Identify which cell holds the provided text, then report its [x, y] central coordinate. 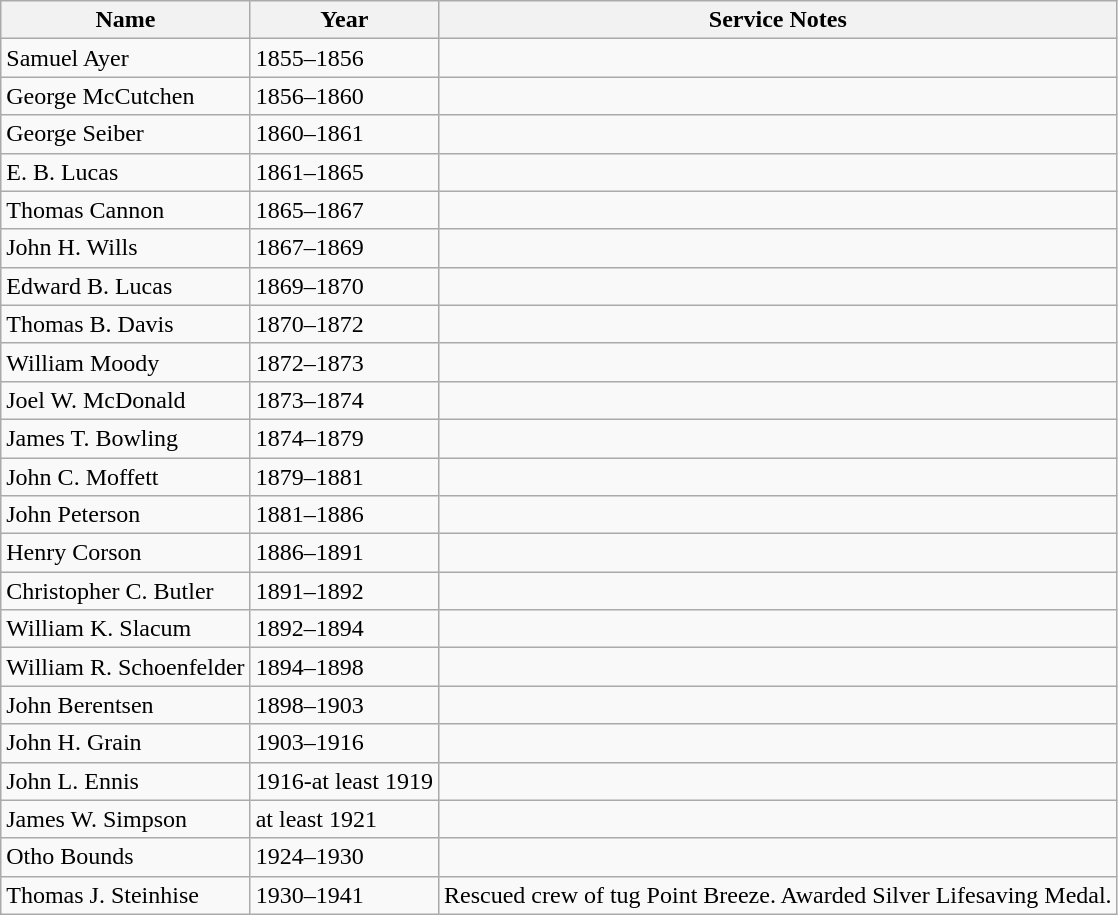
1924–1930 [344, 857]
E. B. Lucas [126, 172]
1898–1903 [344, 705]
1903–1916 [344, 743]
1870–1872 [344, 324]
1892–1894 [344, 629]
1879–1881 [344, 477]
James W. Simpson [126, 819]
John Berentsen [126, 705]
John Peterson [126, 515]
1891–1892 [344, 591]
at least 1921 [344, 819]
1881–1886 [344, 515]
1873–1874 [344, 400]
William Moody [126, 362]
1861–1865 [344, 172]
1930–1941 [344, 895]
1916-at least 1919 [344, 781]
Henry Corson [126, 553]
Otho Bounds [126, 857]
1894–1898 [344, 667]
John L. Ennis [126, 781]
Year [344, 20]
1856–1860 [344, 96]
Thomas Cannon [126, 210]
1860–1861 [344, 134]
William R. Schoenfelder [126, 667]
Edward B. Lucas [126, 286]
John H. Grain [126, 743]
Samuel Ayer [126, 58]
1872–1873 [344, 362]
Joel W. McDonald [126, 400]
Rescued crew of tug Point Breeze. Awarded Silver Lifesaving Medal. [778, 895]
Name [126, 20]
Christopher C. Butler [126, 591]
George Seiber [126, 134]
1855–1856 [344, 58]
James T. Bowling [126, 438]
1865–1867 [344, 210]
1867–1869 [344, 248]
1874–1879 [344, 438]
George McCutchen [126, 96]
Service Notes [778, 20]
1886–1891 [344, 553]
John H. Wills [126, 248]
Thomas B. Davis [126, 324]
William K. Slacum [126, 629]
Thomas J. Steinhise [126, 895]
1869–1870 [344, 286]
John C. Moffett [126, 477]
